Pinpoint the cell where the given text exists, returning its (X, Y) midpoint coordinate. 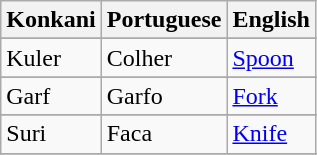
Knife (271, 134)
Faca (164, 134)
Konkani (51, 20)
Suri (51, 134)
Portuguese (164, 20)
English (271, 20)
Colher (164, 58)
Garfo (164, 96)
Kuler (51, 58)
Garf (51, 96)
Spoon (271, 58)
Fork (271, 96)
